Return the (X, Y) coordinate for the center point of the cell that contains the specified text.  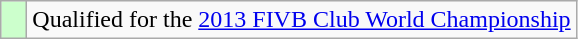
Qualified for the 2013 FIVB Club World Championship (302, 20)
